Search for the cell housing the specified text and yield its [X, Y] center coordinate. 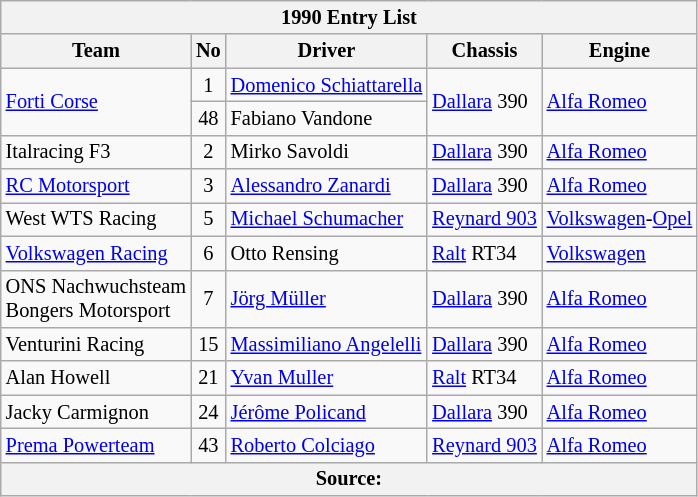
48 [208, 118]
ONS NachwuchsteamBongers Motorsport [96, 299]
Volkswagen [620, 253]
Venturini Racing [96, 344]
5 [208, 219]
43 [208, 445]
Otto Rensing [327, 253]
1 [208, 85]
21 [208, 378]
Source: [349, 479]
Massimiliano Angelelli [327, 344]
Fabiano Vandone [327, 118]
Domenico Schiattarella [327, 85]
Jörg Müller [327, 299]
Alessandro Zanardi [327, 186]
Yvan Muller [327, 378]
Team [96, 51]
2 [208, 152]
Volkswagen Racing [96, 253]
RC Motorsport [96, 186]
6 [208, 253]
Prema Powerteam [96, 445]
Engine [620, 51]
Michael Schumacher [327, 219]
Jacky Carmignon [96, 412]
West WTS Racing [96, 219]
24 [208, 412]
No [208, 51]
15 [208, 344]
Volkswagen-Opel [620, 219]
1990 Entry List [349, 17]
3 [208, 186]
Mirko Savoldi [327, 152]
Italracing F3 [96, 152]
Forti Corse [96, 102]
7 [208, 299]
Chassis [484, 51]
Roberto Colciago [327, 445]
Alan Howell [96, 378]
Driver [327, 51]
Jérôme Policand [327, 412]
